Pinpoint the cell where the given text exists, returning its (x, y) midpoint coordinate. 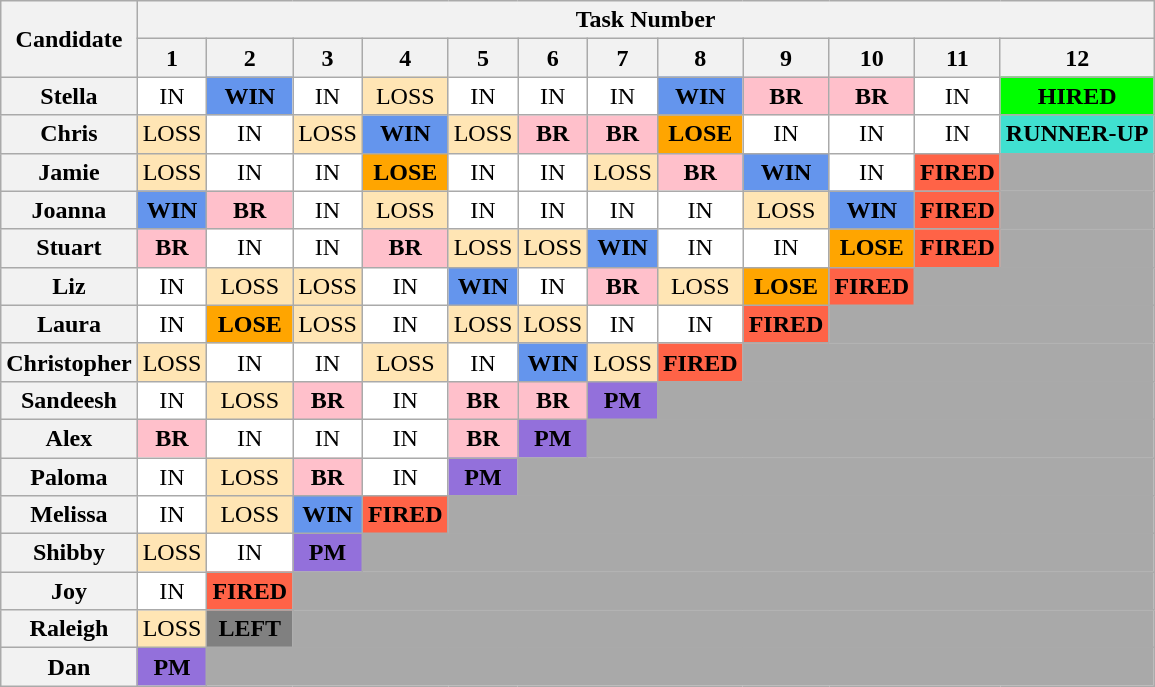
Sandeesh (69, 400)
2 (250, 58)
Raleigh (69, 629)
Candidate (69, 39)
4 (405, 58)
Christopher (69, 362)
8 (700, 58)
Paloma (69, 477)
Laura (69, 324)
Shibby (69, 553)
10 (872, 58)
RUNNER-UP (1077, 134)
Stuart (69, 248)
HIRED (1077, 96)
Liz (69, 286)
5 (483, 58)
Joanna (69, 210)
12 (1077, 58)
6 (553, 58)
Dan (69, 667)
1 (172, 58)
11 (958, 58)
Alex (69, 438)
LEFT (250, 629)
7 (623, 58)
Joy (69, 591)
Stella (69, 96)
Jamie (69, 172)
3 (328, 58)
Task Number (646, 20)
Chris (69, 134)
9 (786, 58)
Melissa (69, 515)
